Return the [x, y] coordinate for the center point of the cell that contains the specified text.  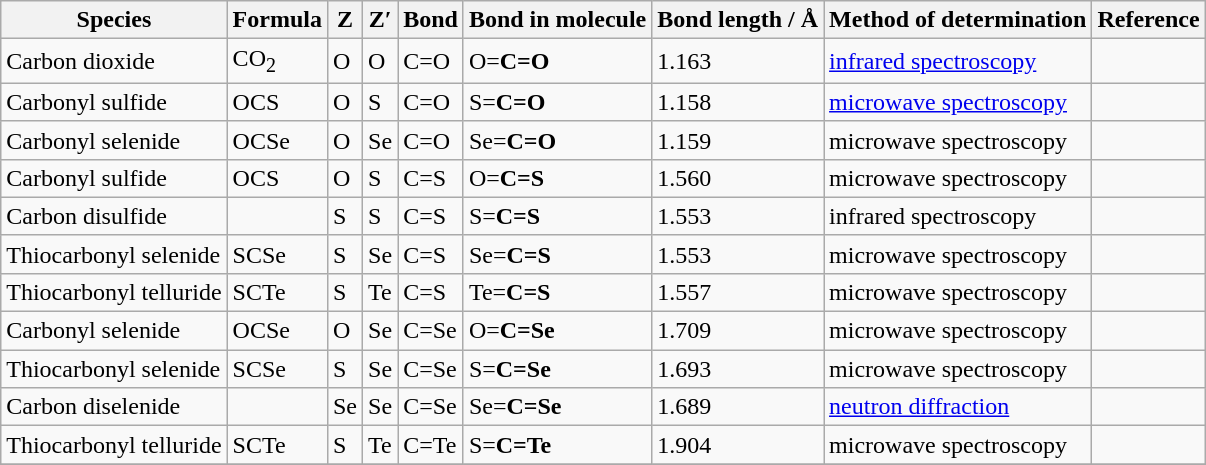
1.557 [738, 292]
Carbon diselenide [114, 407]
O=C=Se [557, 331]
S=C=S [557, 216]
1.709 [738, 331]
1.693 [738, 369]
Bond length / Å [738, 20]
Formula [277, 20]
neutron diffraction [958, 407]
Te=C=S [557, 292]
1.689 [738, 407]
Carbon dioxide [114, 61]
Bond in molecule [557, 20]
C=Te [431, 445]
1.904 [738, 445]
Reference [1148, 20]
Z′ [380, 20]
Se=C=Se [557, 407]
Carbon disulfide [114, 216]
1.158 [738, 102]
Z [344, 20]
Bond [431, 20]
S=C=Se [557, 369]
O=C=O [557, 61]
S=C=Te [557, 445]
Method of determination [958, 20]
1.159 [738, 140]
Se=C=S [557, 254]
CO2 [277, 61]
O=C=S [557, 178]
1.560 [738, 178]
Se=C=O [557, 140]
Species [114, 20]
S=C=O [557, 102]
1.163 [738, 61]
